Find where the given text appears and provide that cell's center as [X, Y] coordinate. 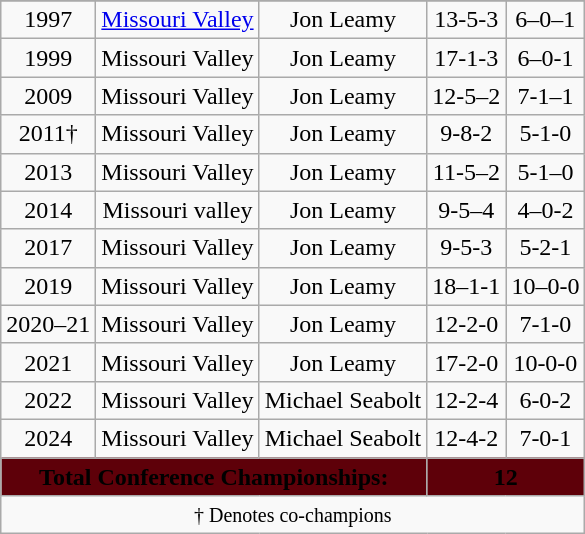
5-2-1 [546, 248]
17-1-3 [466, 58]
2009 [48, 96]
7-1-0 [546, 324]
12-4-2 [466, 438]
5-1–0 [546, 172]
2021 [48, 362]
12-2-4 [466, 400]
9-5–4 [466, 210]
9-5-3 [466, 248]
1999 [48, 58]
7-0-1 [546, 438]
18–1-1 [466, 286]
2014 [48, 210]
1997 [48, 20]
2019 [48, 286]
6–0–1 [546, 20]
12 [506, 477]
13-5-3 [466, 20]
4–0-2 [546, 210]
2013 [48, 172]
2022 [48, 400]
12-5–2 [466, 96]
2011† [48, 134]
5-1-0 [546, 134]
2017 [48, 248]
2020–21 [48, 324]
7-1–1 [546, 96]
10-0-0 [546, 362]
11-5–2 [466, 172]
6-0-2 [546, 400]
17-2-0 [466, 362]
6–0-1 [546, 58]
12-2-0 [466, 324]
† Denotes co-champions [293, 515]
Missouri valley [178, 210]
2024 [48, 438]
Total Conference Championships: [214, 477]
9-8-2 [466, 134]
10–0-0 [546, 286]
